Identify which cell holds the provided text, then report its [X, Y] central coordinate. 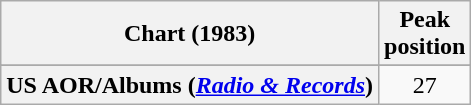
Peakposition [425, 34]
27 [425, 85]
US AOR/Albums (Radio & Records) [190, 85]
Chart (1983) [190, 34]
